Return the [X, Y] coordinate for the center point of the cell that contains the specified text.  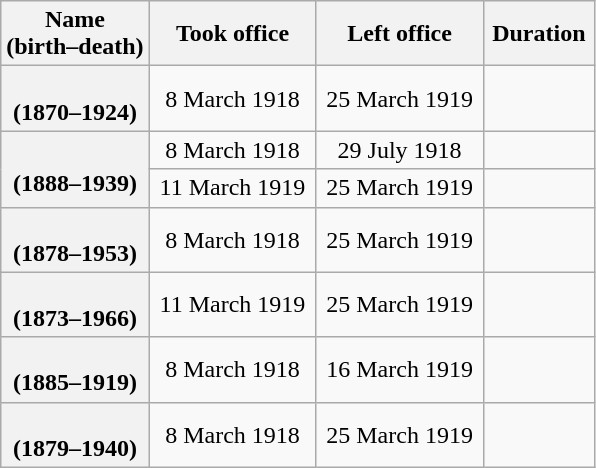
(1870–1924) [75, 98]
Left office [400, 34]
(1885–1919) [75, 370]
(1873–1966) [75, 304]
(1879–1940) [75, 434]
Name(birth–death) [75, 34]
(1878–1953) [75, 240]
29 July 1918 [400, 150]
Took office [232, 34]
(1888–1939) [75, 169]
Duration [538, 34]
16 March 1919 [400, 370]
